Return the (X, Y) coordinate for the center point of the cell that contains the specified text.  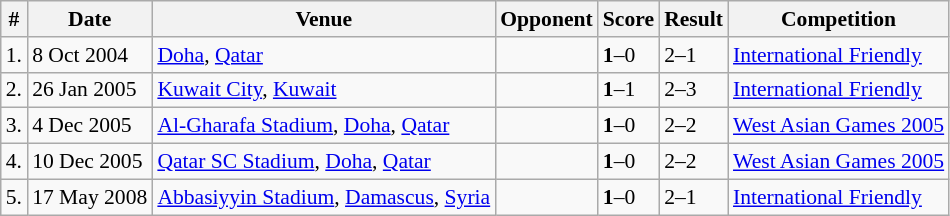
4. (14, 162)
8 Oct 2004 (90, 55)
Score (628, 19)
2. (14, 90)
5. (14, 197)
Competition (838, 19)
Abbasiyyin Stadium, Damascus, Syria (324, 197)
Venue (324, 19)
3. (14, 126)
Opponent (546, 19)
2–3 (694, 90)
17 May 2008 (90, 197)
Qatar SC Stadium, Doha, Qatar (324, 162)
10 Dec 2005 (90, 162)
1–1 (628, 90)
# (14, 19)
Date (90, 19)
Doha, Qatar (324, 55)
26 Jan 2005 (90, 90)
Al-Gharafa Stadium, Doha, Qatar (324, 126)
1. (14, 55)
Kuwait City, Kuwait (324, 90)
Result (694, 19)
4 Dec 2005 (90, 126)
